Pinpoint the cell where the given text exists, returning its [X, Y] midpoint coordinate. 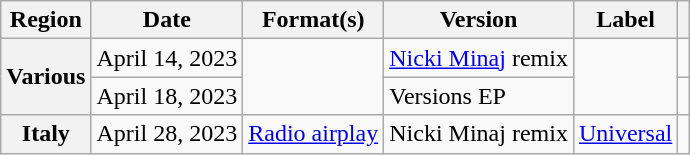
Version [479, 20]
Format(s) [314, 20]
Italy [46, 134]
Various [46, 77]
April 28, 2023 [167, 134]
Universal [625, 134]
Label [625, 20]
Radio airplay [314, 134]
Date [167, 20]
April 14, 2023 [167, 58]
Versions EP [479, 96]
Region [46, 20]
April 18, 2023 [167, 96]
